Scan for the cell matching the given text and deliver its (x, y) coordinate at center. 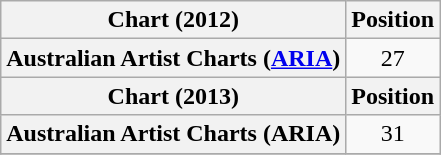
27 (393, 58)
31 (393, 134)
Chart (2012) (174, 20)
Chart (2013) (174, 96)
